Pinpoint the cell where the given text exists, returning its (X, Y) midpoint coordinate. 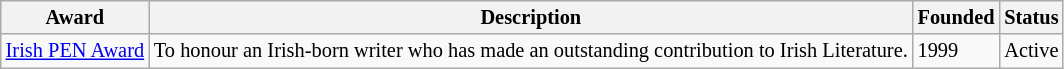
Irish PEN Award (75, 51)
Status (1031, 17)
Active (1031, 51)
1999 (956, 51)
Description (531, 17)
Award (75, 17)
Founded (956, 17)
To honour an Irish-born writer who has made an outstanding contribution to Irish Literature. (531, 51)
